Return (x, y) of the center of cell containing provided text 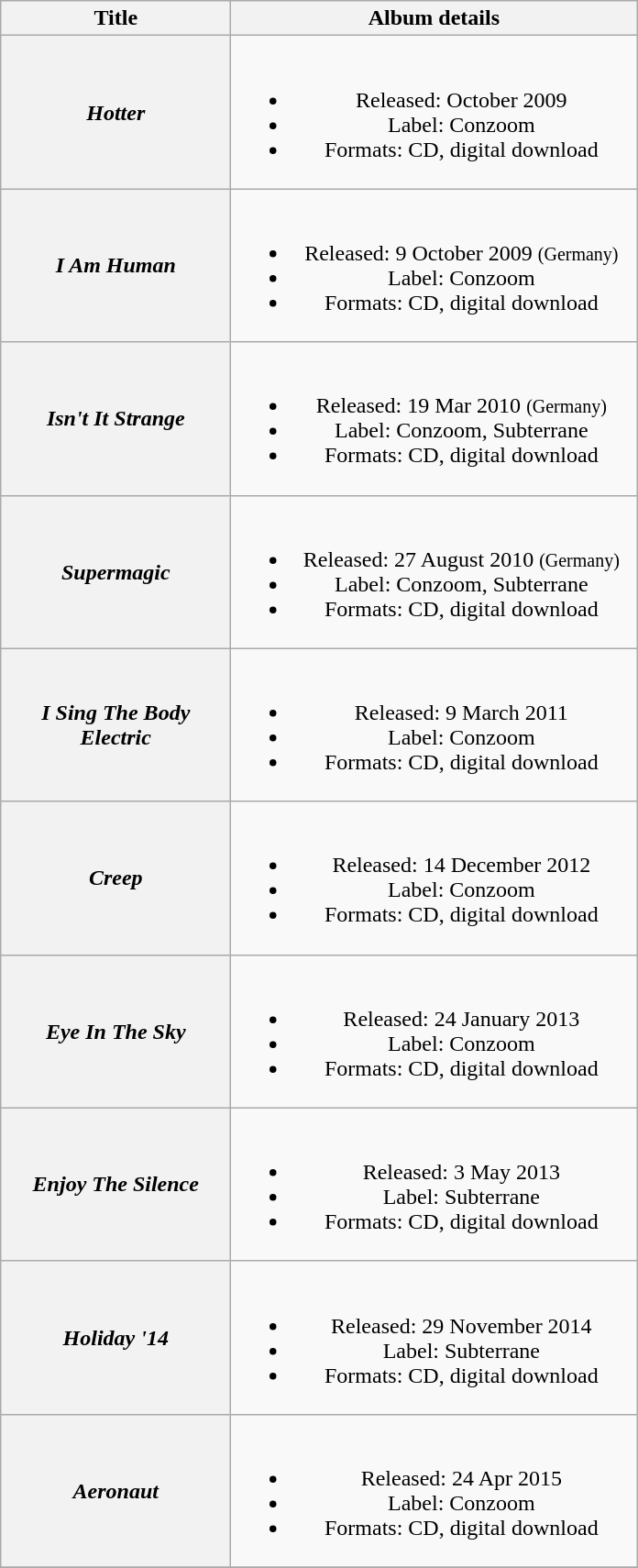
Released: 24 Apr 2015Label: ConzoomFormats: CD, digital download (434, 1491)
Released: 14 December 2012Label: ConzoomFormats: CD, digital download (434, 878)
Released: 19 Mar 2010 (Germany)Label: Conzoom, SubterraneFormats: CD, digital download (434, 418)
Released: 27 August 2010 (Germany)Label: Conzoom, SubterraneFormats: CD, digital download (434, 572)
Released: 9 March 2011Label: ConzoomFormats: CD, digital download (434, 724)
Eye In The Sky (115, 1031)
Released: 9 October 2009 (Germany)Label: ConzoomFormats: CD, digital download (434, 266)
I Am Human (115, 266)
Creep (115, 878)
Released: October 2009Label: ConzoomFormats: CD, digital download (434, 112)
Released: 3 May 2013Label: SubterraneFormats: CD, digital download (434, 1185)
Isn't It Strange (115, 418)
Album details (434, 18)
Hotter (115, 112)
Title (115, 18)
Released: 29 November 2014Label: SubterraneFormats: CD, digital download (434, 1337)
I Sing The Body Electric (115, 724)
Released: 24 January 2013Label: ConzoomFormats: CD, digital download (434, 1031)
Supermagic (115, 572)
Enjoy The Silence (115, 1185)
Aeronaut (115, 1491)
Holiday '14 (115, 1337)
